Scan for the cell matching the given text and deliver its (x, y) coordinate at center. 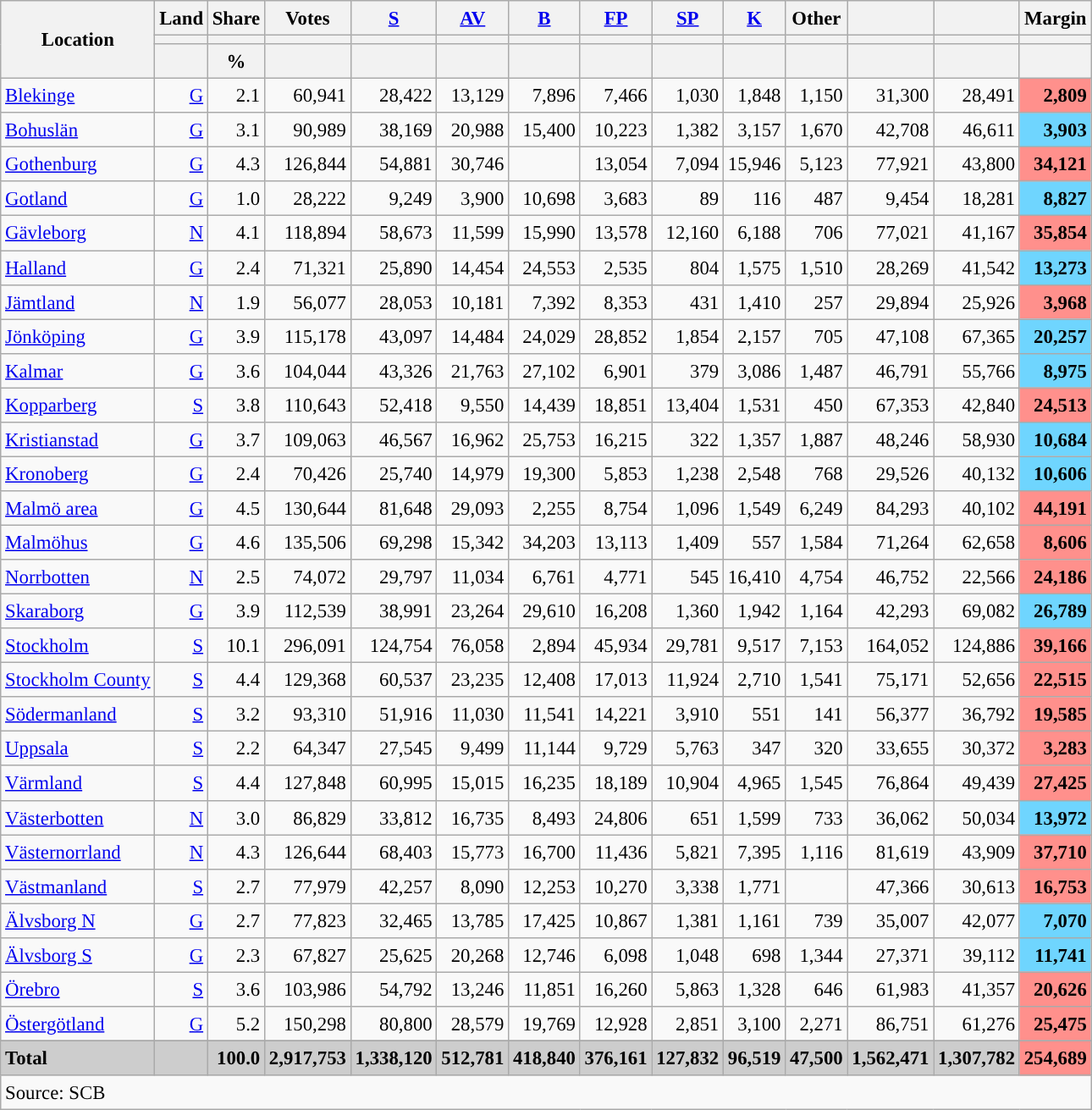
Jönköping (78, 337)
80,800 (394, 1024)
376,161 (616, 1058)
2.5 (235, 577)
33,812 (394, 818)
76,864 (891, 784)
10,698 (545, 198)
379 (687, 371)
3,283 (1055, 748)
9,517 (755, 645)
8,606 (1055, 542)
25,926 (977, 301)
112,539 (308, 611)
1.9 (235, 301)
431 (687, 301)
12,253 (545, 886)
2,710 (755, 681)
7,466 (616, 97)
15,400 (545, 130)
7,392 (545, 301)
7,070 (1055, 921)
49,439 (977, 784)
29,526 (891, 474)
20,626 (1055, 989)
16,735 (472, 818)
29,894 (891, 301)
41,167 (977, 234)
77,921 (891, 164)
13,113 (616, 542)
706 (816, 234)
1,584 (816, 542)
29,797 (394, 577)
9,499 (472, 748)
6,901 (616, 371)
2,157 (755, 337)
2,255 (545, 508)
3.1 (235, 130)
Skaraborg (78, 611)
43,800 (977, 164)
13,578 (616, 234)
14,484 (472, 337)
29,781 (687, 645)
86,829 (308, 818)
557 (755, 542)
Jämtland (78, 301)
1,545 (816, 784)
1,409 (687, 542)
27,425 (1055, 784)
12,928 (616, 1024)
31,300 (891, 97)
42,708 (891, 130)
13,404 (687, 405)
257 (816, 301)
K (755, 19)
SP (687, 19)
4.1 (235, 234)
41,357 (977, 989)
64,347 (308, 748)
6,188 (755, 234)
Kopparberg (78, 405)
28,422 (394, 97)
22,515 (1055, 681)
1,307,782 (977, 1058)
804 (687, 268)
2,894 (545, 645)
254,689 (1055, 1058)
10,867 (616, 921)
127,848 (308, 784)
70,426 (308, 474)
1,048 (687, 955)
7,395 (755, 852)
32,465 (394, 921)
38,169 (394, 130)
67,827 (308, 955)
739 (816, 921)
Västmanland (78, 886)
1,848 (755, 97)
12,160 (687, 234)
Blekinge (78, 97)
20,257 (1055, 337)
74,072 (308, 577)
1,382 (687, 130)
5.2 (235, 1024)
1,410 (755, 301)
2.3 (235, 955)
2,271 (816, 1024)
15,946 (755, 164)
Land (181, 19)
126,644 (308, 852)
29,093 (472, 508)
10,223 (616, 130)
Stockholm County (78, 681)
47,108 (891, 337)
25,753 (545, 440)
77,021 (891, 234)
25,625 (394, 955)
35,854 (1055, 234)
551 (755, 715)
5,853 (616, 474)
75,171 (891, 681)
15,342 (472, 542)
12,408 (545, 681)
10.1 (235, 645)
8,975 (1055, 371)
1,357 (755, 440)
Location (78, 40)
19,300 (545, 474)
93,310 (308, 715)
418,840 (545, 1058)
58,930 (977, 440)
10,181 (472, 301)
16,208 (616, 611)
27,371 (891, 955)
16,962 (472, 440)
16,260 (616, 989)
6,098 (616, 955)
3,900 (472, 198)
90,989 (308, 130)
10,684 (1055, 440)
69,082 (977, 611)
33,655 (891, 748)
16,215 (616, 440)
36,792 (977, 715)
86,751 (891, 1024)
23,235 (472, 681)
1,096 (687, 508)
18,851 (616, 405)
Kalmar (78, 371)
3,683 (616, 198)
25,475 (1055, 1024)
545 (687, 577)
24,513 (1055, 405)
Source: SCB (546, 1092)
FP (616, 19)
Halland (78, 268)
1,164 (816, 611)
4,754 (816, 577)
Södermanland (78, 715)
8,090 (472, 886)
1,116 (816, 852)
1,344 (816, 955)
705 (816, 337)
3.8 (235, 405)
Östergötland (78, 1024)
116 (755, 198)
3.0 (235, 818)
% (235, 61)
Värmland (78, 784)
11,741 (1055, 955)
47,500 (816, 1058)
Uppsala (78, 748)
68,403 (394, 852)
42,077 (977, 921)
1,487 (816, 371)
77,979 (308, 886)
347 (755, 748)
1,887 (816, 440)
24,186 (1055, 577)
16,235 (545, 784)
130,644 (308, 508)
29,610 (545, 611)
110,643 (308, 405)
Västernorrland (78, 852)
Other (816, 19)
81,619 (891, 852)
2,535 (616, 268)
13,785 (472, 921)
1,670 (816, 130)
19,585 (1055, 715)
13,054 (616, 164)
1,531 (755, 405)
Älvsborg S (78, 955)
45,934 (616, 645)
60,941 (308, 97)
47,366 (891, 886)
21,763 (472, 371)
36,062 (891, 818)
164,052 (891, 645)
13,273 (1055, 268)
150,298 (308, 1024)
5,821 (687, 852)
44,191 (1055, 508)
13,246 (472, 989)
9,249 (394, 198)
11,924 (687, 681)
2,809 (1055, 97)
B (545, 19)
22,566 (977, 577)
Norrbotten (78, 577)
1,771 (755, 886)
43,097 (394, 337)
5,123 (816, 164)
124,886 (977, 645)
13,972 (1055, 818)
3.7 (235, 440)
28,269 (891, 268)
8,754 (616, 508)
34,203 (545, 542)
17,013 (616, 681)
3,157 (755, 130)
109,063 (308, 440)
69,298 (394, 542)
Gotland (78, 198)
62,658 (977, 542)
15,773 (472, 852)
129,368 (308, 681)
4.6 (235, 542)
1,541 (816, 681)
11,851 (545, 989)
23,264 (472, 611)
Margin (1055, 19)
3,903 (1055, 130)
27,545 (394, 748)
42,293 (891, 611)
14,439 (545, 405)
118,894 (308, 234)
54,792 (394, 989)
1,161 (755, 921)
26,789 (1055, 611)
1,942 (755, 611)
646 (816, 989)
512,781 (472, 1058)
Bohuslän (78, 130)
11,541 (545, 715)
3,086 (755, 371)
25,740 (394, 474)
50,034 (977, 818)
768 (816, 474)
40,102 (977, 508)
37,710 (1055, 852)
27,102 (545, 371)
15,990 (545, 234)
60,537 (394, 681)
52,656 (977, 681)
24,806 (616, 818)
141 (816, 715)
2.1 (235, 97)
30,613 (977, 886)
35,007 (891, 921)
1,510 (816, 268)
42,840 (977, 405)
52,418 (394, 405)
11,599 (472, 234)
76,058 (472, 645)
40,132 (977, 474)
1,360 (687, 611)
8,353 (616, 301)
39,166 (1055, 645)
20,988 (472, 130)
15,015 (472, 784)
127,832 (687, 1058)
4,771 (616, 577)
3,910 (687, 715)
77,823 (308, 921)
Malmöhus (78, 542)
18,281 (977, 198)
Älvsborg N (78, 921)
100.0 (235, 1058)
2,917,753 (308, 1058)
2.2 (235, 748)
71,264 (891, 542)
126,844 (308, 164)
1,562,471 (891, 1058)
1,549 (755, 508)
487 (816, 198)
51,916 (394, 715)
7,094 (687, 164)
60,995 (394, 784)
55,766 (977, 371)
84,293 (891, 508)
38,991 (394, 611)
Västerbotten (78, 818)
13,129 (472, 97)
46,752 (891, 577)
48,246 (891, 440)
14,979 (472, 474)
1,238 (687, 474)
651 (687, 818)
14,221 (616, 715)
61,983 (891, 989)
28,491 (977, 97)
10,270 (616, 886)
733 (816, 818)
5,863 (687, 989)
Stockholm (78, 645)
Gothenburg (78, 164)
10,904 (687, 784)
39,112 (977, 955)
3,338 (687, 886)
1,381 (687, 921)
46,567 (394, 440)
7,153 (816, 645)
Votes (308, 19)
30,746 (472, 164)
20,268 (472, 955)
9,729 (616, 748)
450 (816, 405)
4,965 (755, 784)
135,506 (308, 542)
11,436 (616, 852)
1,328 (755, 989)
16,753 (1055, 886)
46,611 (977, 130)
11,034 (472, 577)
89 (687, 198)
3.2 (235, 715)
698 (755, 955)
Total (78, 1058)
19,769 (545, 1024)
28,053 (394, 301)
24,553 (545, 268)
71,321 (308, 268)
11,030 (472, 715)
AV (472, 19)
1,599 (755, 818)
43,326 (394, 371)
58,673 (394, 234)
41,542 (977, 268)
1.0 (235, 198)
11,144 (545, 748)
296,091 (308, 645)
1,150 (816, 97)
28,579 (472, 1024)
8,493 (545, 818)
Kristianstad (78, 440)
25,890 (394, 268)
67,365 (977, 337)
322 (687, 440)
16,700 (545, 852)
2,851 (687, 1024)
1,338,120 (394, 1058)
Malmö area (78, 508)
Gävleborg (78, 234)
30,372 (977, 748)
5,763 (687, 748)
7,896 (545, 97)
34,121 (1055, 164)
9,550 (472, 405)
124,754 (394, 645)
56,077 (308, 301)
3,968 (1055, 301)
6,761 (545, 577)
103,986 (308, 989)
16,410 (755, 577)
17,425 (545, 921)
46,791 (891, 371)
Örebro (78, 989)
14,454 (472, 268)
Share (235, 19)
54,881 (394, 164)
43,909 (977, 852)
115,178 (308, 337)
56,377 (891, 715)
6,249 (816, 508)
1,575 (755, 268)
9,454 (891, 198)
61,276 (977, 1024)
28,852 (616, 337)
320 (816, 748)
18,189 (616, 784)
1,854 (687, 337)
24,029 (545, 337)
104,044 (308, 371)
Kronoberg (78, 474)
28,222 (308, 198)
2,548 (755, 474)
8,827 (1055, 198)
12,746 (545, 955)
42,257 (394, 886)
3,100 (755, 1024)
81,648 (394, 508)
4.5 (235, 508)
1,030 (687, 97)
10,606 (1055, 474)
67,353 (891, 405)
96,519 (755, 1058)
